For the text-containing cell, return its midpoint in (x, y) coordinate format. 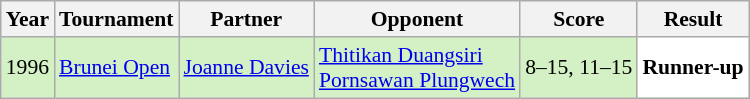
Joanne Davies (246, 68)
1996 (28, 68)
Partner (246, 19)
Result (692, 19)
Brunei Open (116, 68)
Thitikan Duangsiri Pornsawan Plungwech (417, 68)
Score (578, 19)
Runner-up (692, 68)
Year (28, 19)
Tournament (116, 19)
Opponent (417, 19)
8–15, 11–15 (578, 68)
